Capture the cell that displays the provided text and extract its (x, y) central coordinate. 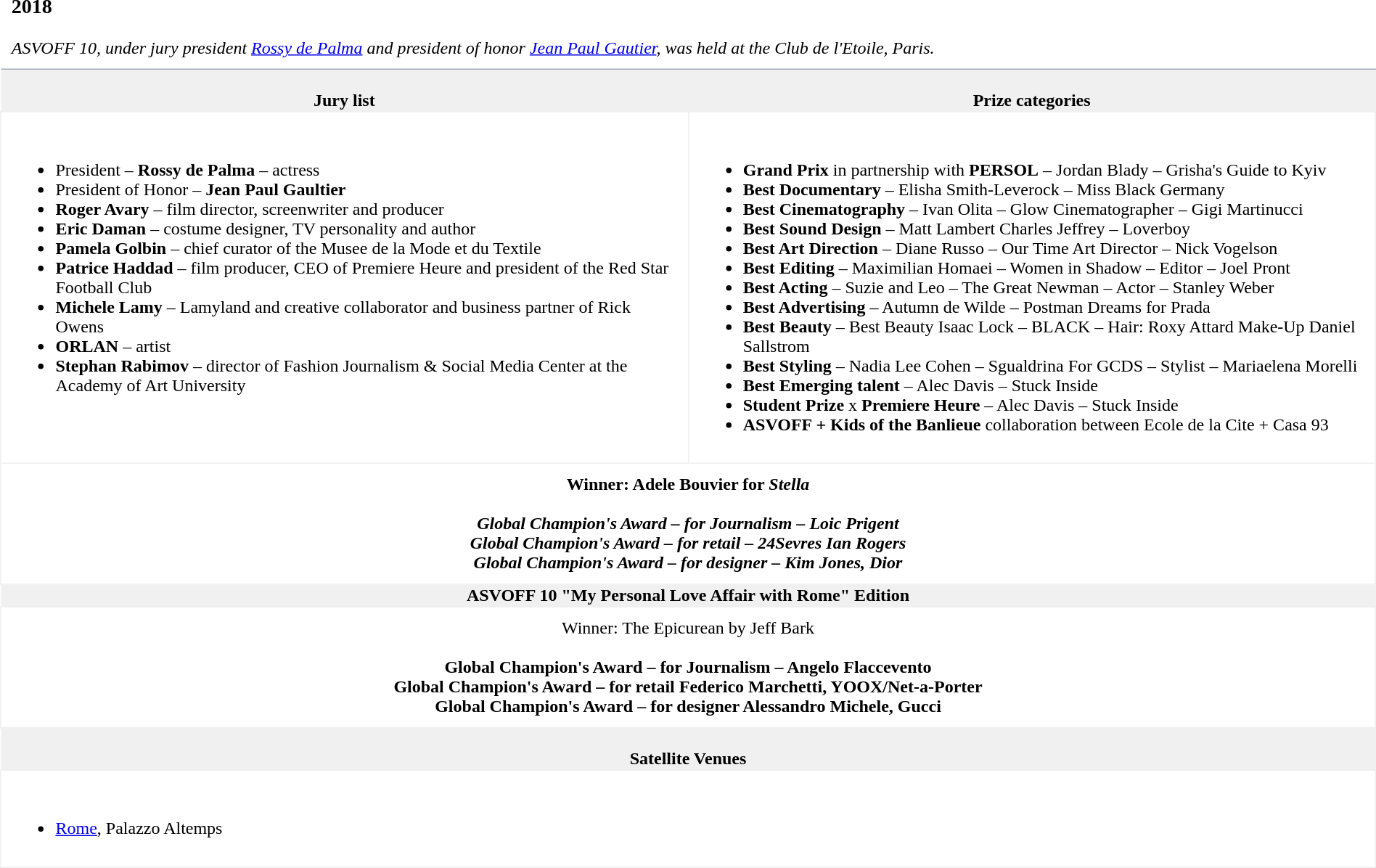
Jury list (344, 91)
Rome, Palazzo Altemps (688, 819)
Prize categories (1032, 91)
ASVOFF 10 "My Personal Love Affair with Rome" Edition (688, 596)
Satellite Venues (688, 749)
